Extract the [X, Y] coordinate from the center of the cell holding the provided text.  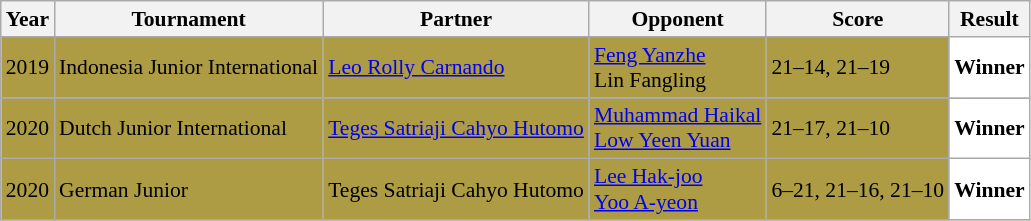
Feng Yanzhe Lin Fangling [678, 68]
Score [858, 19]
German Junior [188, 190]
Year [28, 19]
21–14, 21–19 [858, 68]
Result [990, 19]
Leo Rolly Carnando [456, 68]
Muhammad Haikal Low Yeen Yuan [678, 128]
Opponent [678, 19]
Indonesia Junior International [188, 68]
Tournament [188, 19]
Partner [456, 19]
Lee Hak-joo Yoo A-yeon [678, 190]
Dutch Junior International [188, 128]
2019 [28, 68]
6–21, 21–16, 21–10 [858, 190]
21–17, 21–10 [858, 128]
